Locate the cell with the specified text and output its (x, y) center coordinate. 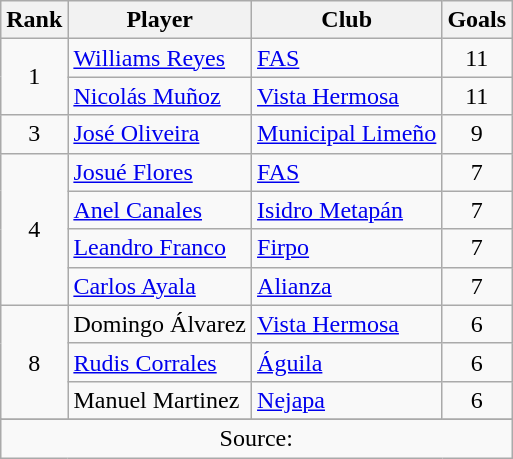
Isidro Metapán (347, 210)
Carlos Ayala (160, 286)
Josué Flores (160, 172)
Club (347, 20)
Alianza (347, 286)
Source: (256, 438)
Municipal Limeño (347, 134)
Rudis Corrales (160, 362)
Player (160, 20)
José Oliveira (160, 134)
Goals (477, 20)
Leandro Franco (160, 248)
Manuel Martinez (160, 400)
4 (34, 229)
3 (34, 134)
Rank (34, 20)
Nicolás Muñoz (160, 96)
Anel Canales (160, 210)
8 (34, 362)
9 (477, 134)
Williams Reyes (160, 58)
Domingo Álvarez (160, 324)
Nejapa (347, 400)
1 (34, 77)
Águila (347, 362)
Firpo (347, 248)
